Return (x, y) of the center of cell containing provided text 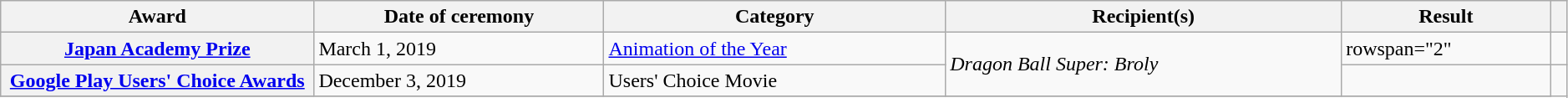
rowspan="2" (1446, 49)
Animation of the Year (775, 49)
Recipient(s) (1144, 17)
Result (1446, 17)
Category (775, 17)
December 3, 2019 (459, 80)
Dragon Ball Super: Broly (1144, 64)
Google Play Users' Choice Awards (157, 80)
Date of ceremony (459, 17)
Users' Choice Movie (775, 80)
Japan Academy Prize (157, 49)
Award (157, 17)
March 1, 2019 (459, 49)
